Search for the cell housing the specified text and yield its (X, Y) center coordinate. 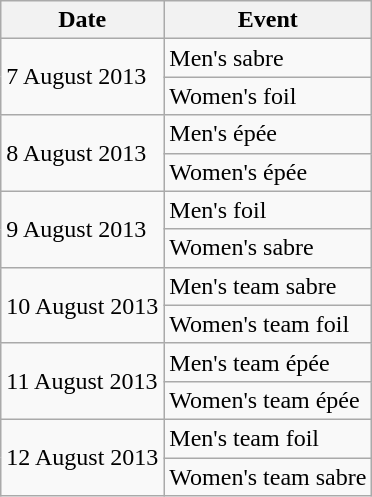
Men's foil (268, 210)
Men's épée (268, 134)
11 August 2013 (82, 381)
Women's team épée (268, 400)
Men's sabre (268, 58)
Men's team foil (268, 438)
Women's sabre (268, 248)
9 August 2013 (82, 229)
Women's foil (268, 96)
8 August 2013 (82, 153)
Men's team épée (268, 362)
Women's team foil (268, 324)
Date (82, 20)
Women's team sabre (268, 477)
Event (268, 20)
Women's épée (268, 172)
Men's team sabre (268, 286)
7 August 2013 (82, 77)
12 August 2013 (82, 457)
10 August 2013 (82, 305)
